Return the [x, y] coordinate for the center point of the cell that contains the specified text.  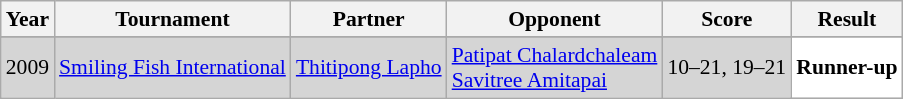
Result [846, 19]
Patipat Chalardchaleam Savitree Amitapai [555, 68]
Tournament [172, 19]
Partner [369, 19]
Year [28, 19]
Score [726, 19]
Opponent [555, 19]
10–21, 19–21 [726, 68]
Smiling Fish International [172, 68]
2009 [28, 68]
Thitipong Lapho [369, 68]
Runner-up [846, 68]
